Provide the (x, y) coordinate of the cell's center where the given text is located.  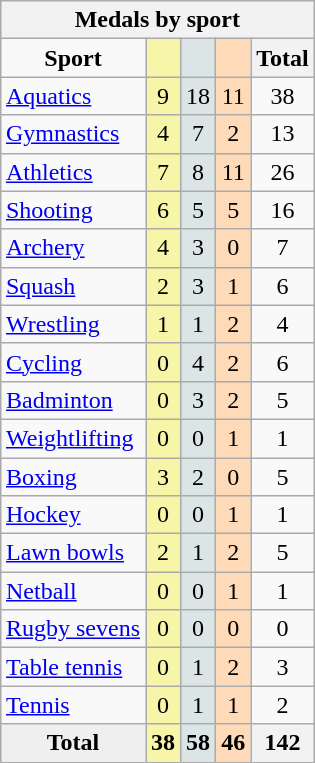
Cycling (72, 362)
Netball (72, 591)
Rugby sevens (72, 629)
Athletics (72, 172)
26 (283, 172)
Gymnastics (72, 134)
Tennis (72, 705)
Medals by sport (157, 20)
Shooting (72, 210)
Archery (72, 248)
Lawn bowls (72, 553)
16 (283, 210)
142 (283, 743)
46 (234, 743)
Table tennis (72, 667)
Hockey (72, 515)
Weightlifting (72, 438)
Boxing (72, 477)
18 (198, 96)
Aquatics (72, 96)
Sport (72, 58)
58 (198, 743)
Badminton (72, 400)
9 (164, 96)
Wrestling (72, 324)
Squash (72, 286)
13 (283, 134)
8 (198, 172)
